Find where the given text appears and provide that cell's center as (x, y) coordinate. 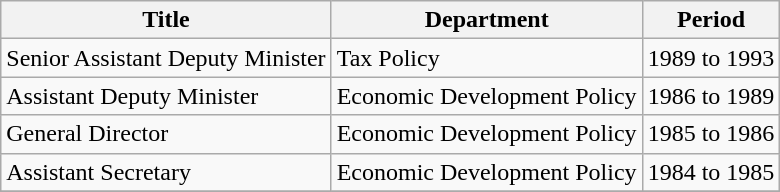
1986 to 1989 (711, 96)
Title (166, 20)
Department (486, 20)
Period (711, 20)
Senior Assistant Deputy Minister (166, 58)
1985 to 1986 (711, 134)
Tax Policy (486, 58)
Assistant Secretary (166, 172)
1989 to 1993 (711, 58)
1984 to 1985 (711, 172)
General Director (166, 134)
Assistant Deputy Minister (166, 96)
